Identify which cell holds the provided text, then report its [X, Y] central coordinate. 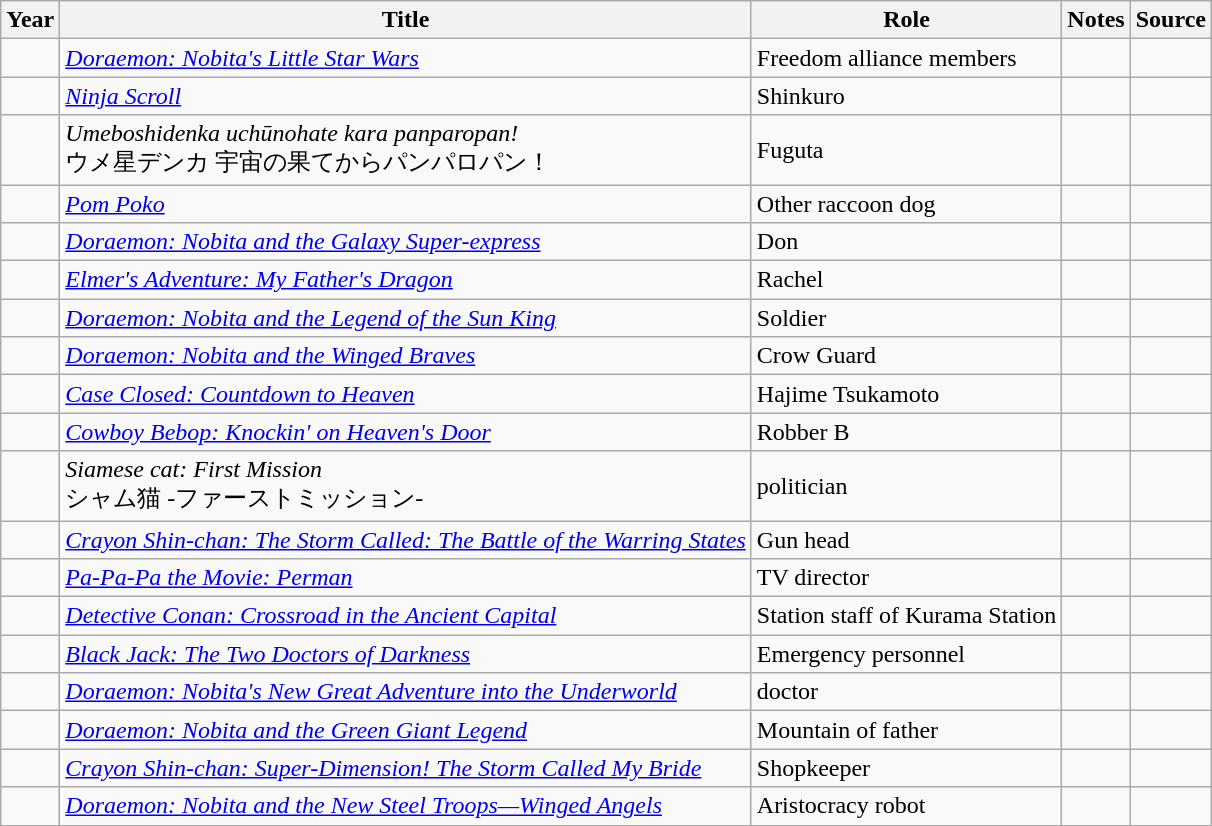
Station staff of Kurama Station [906, 616]
Case Closed: Countdown to Heaven [406, 394]
Robber B [906, 432]
Hajime Tsukamoto [906, 394]
Gun head [906, 539]
Shinkuro [906, 96]
Fuguta [906, 150]
Doraemon: Nobita and the Legend of the Sun King [406, 318]
Freedom alliance members [906, 58]
Doraemon: Nobita's New Great Adventure into the Underworld [406, 692]
Aristocracy robot [906, 806]
Crow Guard [906, 356]
Role [906, 20]
Cowboy Bebop: Knockin' on Heaven's Door [406, 432]
Don [906, 242]
Notes [1096, 20]
Crayon Shin-chan: Super-Dimension! The Storm Called My Bride [406, 768]
Black Jack: The Two Doctors of Darkness [406, 654]
Doraemon: Nobita and the Galaxy Super-express [406, 242]
Rachel [906, 280]
Doraemon: Nobita and the Winged Braves [406, 356]
Ninja Scroll [406, 96]
Pom Poko [406, 203]
Doraemon: Nobita's Little Star Wars [406, 58]
Detective Conan: Crossroad in the Ancient Capital [406, 616]
Umeboshidenka uchūnohate kara panparopan!ウメ星デンカ 宇宙の果てからパンパロパン！ [406, 150]
politician [906, 486]
Doraemon: Nobita and the New Steel Troops—Winged Angels [406, 806]
TV director [906, 578]
Emergency personnel [906, 654]
Soldier [906, 318]
Siamese cat: First Missionシャム猫 -ファーストミッション- [406, 486]
Year [30, 20]
Shopkeeper [906, 768]
Title [406, 20]
Pa-Pa-Pa the Movie: Perman [406, 578]
Other raccoon dog [906, 203]
Crayon Shin-chan: The Storm Called: The Battle of the Warring States [406, 539]
Doraemon: Nobita and the Green Giant Legend [406, 730]
doctor [906, 692]
Mountain of father [906, 730]
Elmer's Adventure: My Father's Dragon [406, 280]
Source [1170, 20]
